Scan for the cell matching the given text and deliver its (X, Y) coordinate at center. 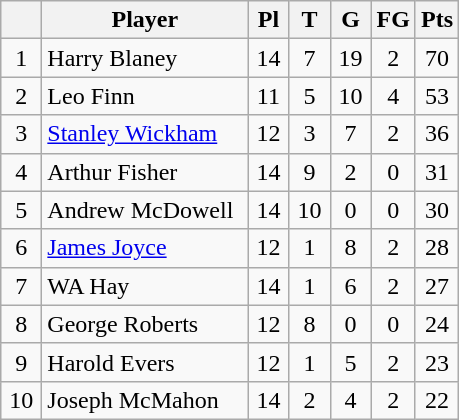
28 (436, 248)
31 (436, 172)
Harry Blaney (145, 58)
Stanley Wickham (145, 134)
23 (436, 362)
Joseph McMahon (145, 400)
27 (436, 286)
T (310, 20)
FG (393, 20)
22 (436, 400)
Leo Finn (145, 96)
Pl (268, 20)
G (350, 20)
Pts (436, 20)
19 (350, 58)
George Roberts (145, 324)
11 (268, 96)
24 (436, 324)
36 (436, 134)
Player (145, 20)
James Joyce (145, 248)
WA Hay (145, 286)
Harold Evers (145, 362)
53 (436, 96)
Arthur Fisher (145, 172)
30 (436, 210)
Andrew McDowell (145, 210)
70 (436, 58)
